From the cell containing the given text, extract its center point as (x, y) coordinate. 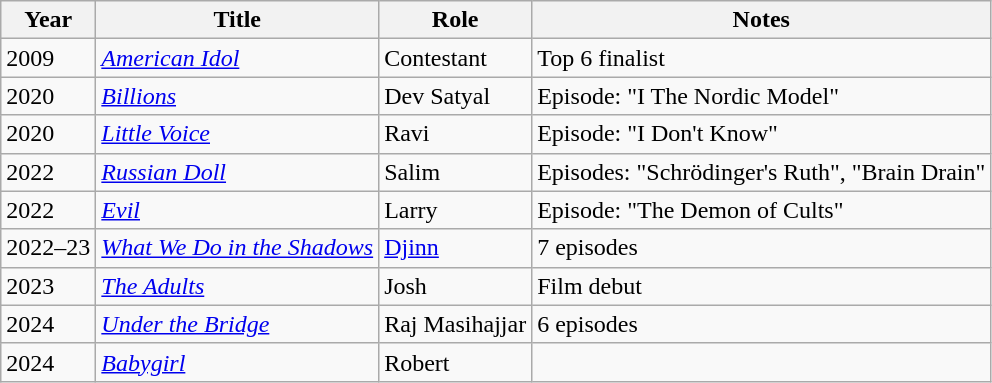
Ravi (456, 134)
What We Do in the Shadows (238, 248)
Larry (456, 210)
Evil (238, 210)
6 episodes (762, 324)
Title (238, 20)
Episode: "The Demon of Cults" (762, 210)
Salim (456, 172)
2023 (48, 286)
Top 6 finalist (762, 58)
American Idol (238, 58)
Raj Masihajjar (456, 324)
2022–23 (48, 248)
2009 (48, 58)
Under the Bridge (238, 324)
Role (456, 20)
Notes (762, 20)
Billions (238, 96)
Djinn (456, 248)
Dev Satyal (456, 96)
Year (48, 20)
Contestant (456, 58)
Episode: "I The Nordic Model" (762, 96)
The Adults (238, 286)
Episode: "I Don't Know" (762, 134)
Babygirl (238, 362)
7 episodes (762, 248)
Episodes: "Schrödinger's Ruth", "Brain Drain" (762, 172)
Robert (456, 362)
Film debut (762, 286)
Josh (456, 286)
Little Voice (238, 134)
Russian Doll (238, 172)
